Extract the [X, Y] coordinate from the center of the cell holding the provided text.  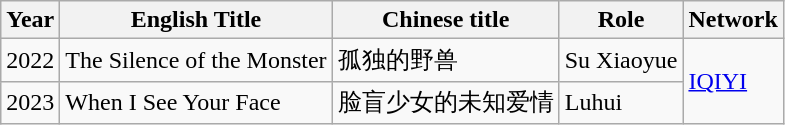
Chinese title [446, 20]
2023 [30, 102]
English Title [196, 20]
The Silence of the Monster [196, 60]
Network [733, 20]
IQIYI [733, 82]
Role [621, 20]
When I See Your Face [196, 102]
Year [30, 20]
脸盲少女的未知爱情 [446, 102]
2022 [30, 60]
孤独的野兽 [446, 60]
Luhui [621, 102]
Su Xiaoyue [621, 60]
